Pinpoint the cell where the given text exists, returning its (x, y) midpoint coordinate. 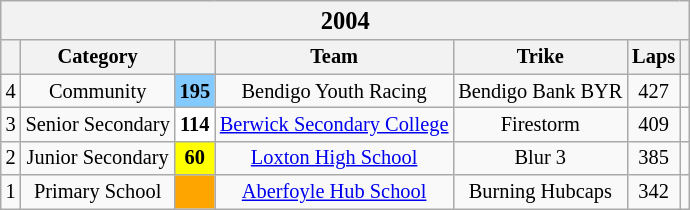
195 (195, 91)
Bendigo Bank BYR (540, 91)
409 (654, 124)
Bendigo Youth Racing (334, 91)
1 (11, 192)
Community (98, 91)
Trike (540, 57)
Junior Secondary (98, 158)
342 (654, 192)
Blur 3 (540, 158)
Berwick Secondary College (334, 124)
3 (11, 124)
2004 (346, 20)
Aberfoyle Hub School (334, 192)
385 (654, 158)
Category (98, 57)
Laps (654, 57)
427 (654, 91)
Loxton High School (334, 158)
4 (11, 91)
Primary School (98, 192)
Burning Hubcaps (540, 192)
Team (334, 57)
2 (11, 158)
Firestorm (540, 124)
Senior Secondary (98, 124)
114 (195, 124)
60 (195, 158)
